Output the [X, Y] coordinate of the center of the cell containing the given text.  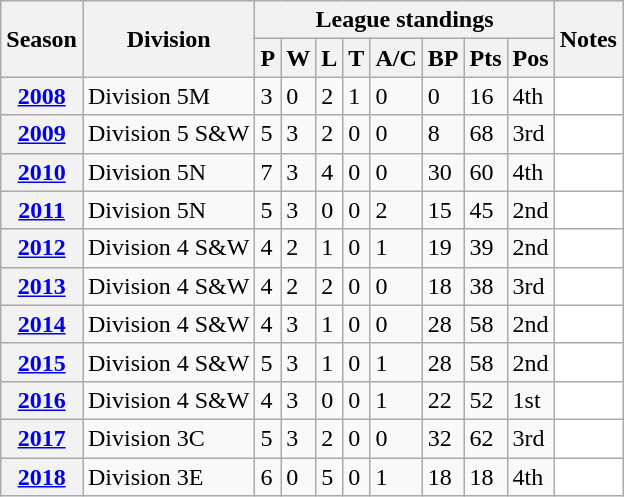
2013 [42, 286]
League standings [404, 20]
2016 [42, 400]
BP [443, 58]
68 [486, 134]
6 [268, 477]
60 [486, 172]
Division 5M [168, 96]
Notes [588, 39]
2017 [42, 438]
2009 [42, 134]
32 [443, 438]
2011 [42, 210]
19 [443, 248]
30 [443, 172]
15 [443, 210]
Pts [486, 58]
8 [443, 134]
Season [42, 39]
16 [486, 96]
22 [443, 400]
39 [486, 248]
2018 [42, 477]
7 [268, 172]
2008 [42, 96]
2015 [42, 362]
T [356, 58]
2010 [42, 172]
Pos [530, 58]
Division 3C [168, 438]
Division 3E [168, 477]
2014 [42, 324]
Division 5 S&W [168, 134]
L [330, 58]
2012 [42, 248]
P [268, 58]
45 [486, 210]
62 [486, 438]
1st [530, 400]
52 [486, 400]
A/C [396, 58]
38 [486, 286]
Division [168, 39]
W [298, 58]
